Extract the (x, y) coordinate from the center of the cell holding the provided text.  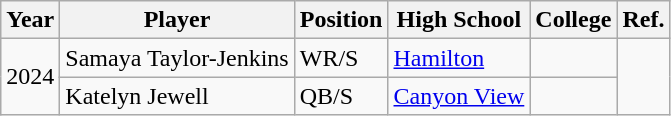
2024 (30, 77)
Hamilton (459, 58)
Ref. (644, 20)
QB/S (341, 96)
Position (341, 20)
High School (459, 20)
College (574, 20)
Canyon View (459, 96)
Samaya Taylor-Jenkins (177, 58)
WR/S (341, 58)
Year (30, 20)
Player (177, 20)
Katelyn Jewell (177, 96)
